Determine the (x, y) coordinate at the center of the cell enclosing the given text.  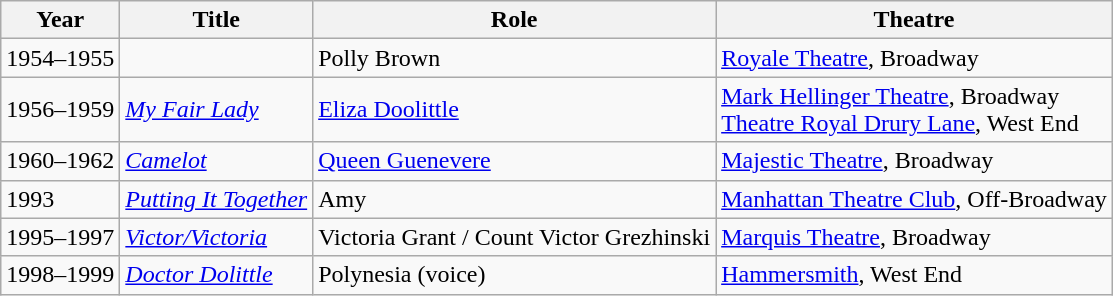
1954–1955 (60, 58)
Majestic Theatre, Broadway (914, 161)
Queen Guenevere (514, 161)
Amy (514, 199)
1956–1959 (60, 110)
Hammersmith, West End (914, 275)
1998–1999 (60, 275)
Royale Theatre, Broadway (914, 58)
Mark Hellinger Theatre, BroadwayTheatre Royal Drury Lane, West End (914, 110)
Marquis Theatre, Broadway (914, 237)
Manhattan Theatre Club, Off-Broadway (914, 199)
1960–1962 (60, 161)
My Fair Lady (216, 110)
Polynesia (voice) (514, 275)
Theatre (914, 20)
Polly Brown (514, 58)
Doctor Dolittle (216, 275)
Victor/Victoria (216, 237)
1993 (60, 199)
Role (514, 20)
Year (60, 20)
1995–1997 (60, 237)
Putting It Together (216, 199)
Camelot (216, 161)
Eliza Doolittle (514, 110)
Title (216, 20)
Victoria Grant / Count Victor Grezhinski (514, 237)
